Scan for the cell matching the given text and deliver its [X, Y] coordinate at center. 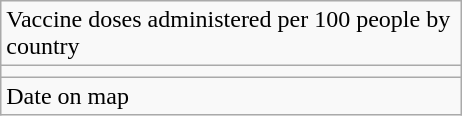
Date on map [232, 96]
Vaccine doses administered per 100 people by country [232, 34]
